Provide the [x, y] coordinate of the cell's center where the given text is located.  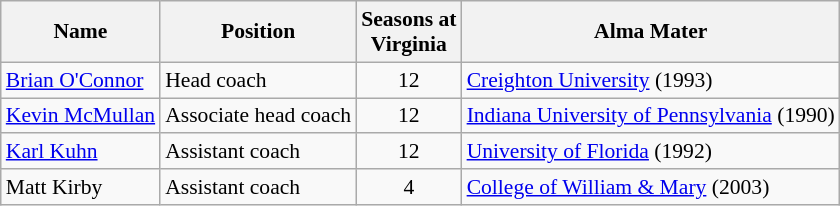
Associate head coach [258, 116]
University of Florida (1992) [651, 152]
Creighton University (1993) [651, 80]
Kevin McMullan [80, 116]
Alma Mater [651, 32]
College of William & Mary (2003) [651, 187]
4 [408, 187]
Matt Kirby [80, 187]
Head coach [258, 80]
Indiana University of Pennsylvania (1990) [651, 116]
Brian O'Connor [80, 80]
Position [258, 32]
Karl Kuhn [80, 152]
Seasons atVirginia [408, 32]
Name [80, 32]
